Search for the cell housing the specified text and yield its [x, y] center coordinate. 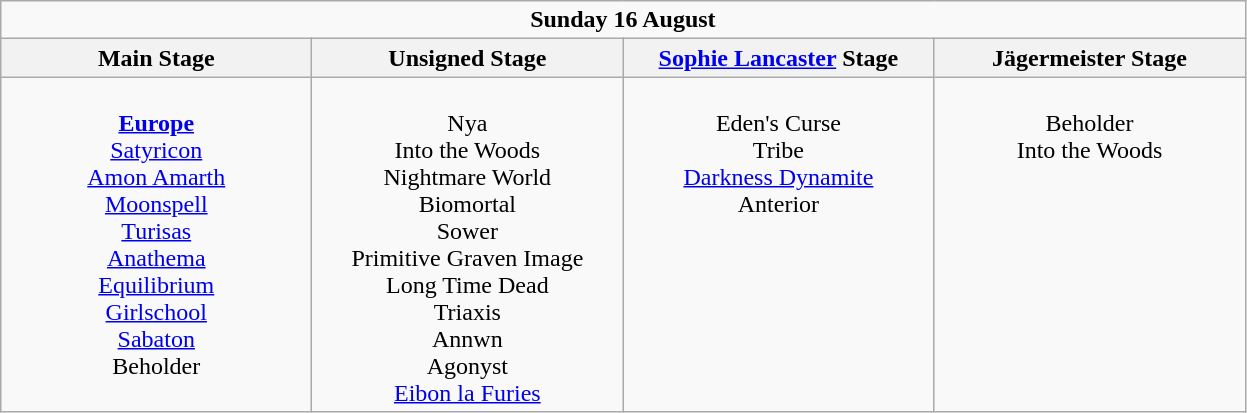
Main Stage [156, 58]
Beholder Into the Woods [1090, 244]
Unsigned Stage [468, 58]
Eden's Curse Tribe Darkness Dynamite Anterior [778, 244]
Sophie Lancaster Stage [778, 58]
Nya Into the Woods Nightmare World Biomortal Sower Primitive Graven Image Long Time Dead Triaxis Annwn Agonyst Eibon la Furies [468, 244]
Jägermeister Stage [1090, 58]
Europe Satyricon Amon Amarth Moonspell Turisas Anathema Equilibrium Girlschool Sabaton Beholder [156, 244]
Sunday 16 August [623, 20]
